Detect which cell encompasses the target text, then output its (X, Y) center coordinate. 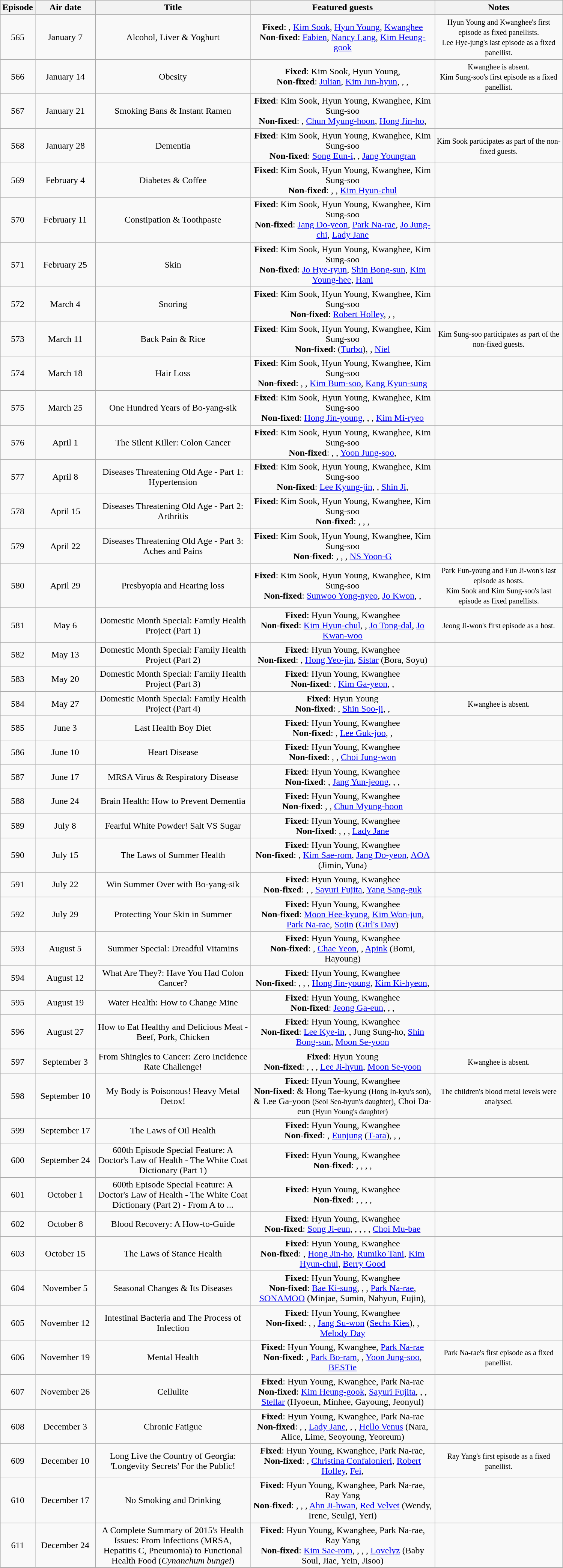
571 (18, 264)
Fixed: Hyun Young Non-fixed: , Shin Soo-ji, , (342, 703)
604 (18, 1288)
Fixed: Kim Sook, Hyun Young, Non-fixed: Julian, Kim Jun-hyun, , , (342, 77)
February 25 (65, 264)
Fixed: Hyun Young, Kwanghee Non-fixed: Jeong Ga-eun, , , (342, 1003)
Chronic Fatigue (173, 1426)
November 12 (65, 1323)
Alcohol, Liver & Yoghurt (173, 37)
May 6 (65, 625)
November 5 (65, 1288)
August 19 (65, 1003)
Fixed: Hyun Young, Kwanghee, Park Na-rae, Non-fixed: , Christina Confalonieri, Robert Holley, Fei, (342, 1461)
The Laws of Stance Health (173, 1253)
Ray Yang's first episode as a fixed panellist. (498, 1461)
599 (18, 1130)
Park Eun-young and Eun Ji-won's last episode as hosts. Kim Sook and Kim Sung-soo's last episode as fixed panellists. (498, 585)
No Smoking and Drinking (173, 1500)
Kwanghee is absent.Kim Sung-soo's first episode as a fixed panellist. (498, 77)
Fixed: Kim Sook, Hyun Young, Kwanghee, Kim Sung-soo Non-fixed: Sunwoo Yong-nyeo, Jo Kwon, , (342, 585)
Hyun Young and Kwanghee's first episode as fixed panellists.Lee Hye-jung's last episode as a fixed panellist. (498, 37)
January 28 (65, 146)
570 (18, 220)
Fixed: Kim Sook, Hyun Young, Kwanghee, Kim Sung-soo Non-fixed: Lee Kyung-jin, , Shin Ji, (342, 477)
Fearful White Powder! Salt VS Sugar (173, 826)
594 (18, 978)
Diseases Threatening Old Age - Part 1: Hypertension (173, 477)
600 (18, 1160)
598 (18, 1096)
582 (18, 655)
July 8 (65, 826)
600th Episode Special Feature: A Doctor's Law of Health - The White Coat Dictionary (Part 2) - From A to ... (173, 1195)
Fixed: Hyun Young, Kwanghee, Park Na-rae, Ray Yang Non-fixed: , , , Ahn Ji-hwan, Red Velvet (Wendy, Irene, Seulgi, Yeri) (342, 1500)
Fixed: Hyun Young, Kwanghee Non-fixed: , Eunjung (T-ara), , , (342, 1130)
Fixed: Hyun Young, Kwanghee, Park Na-rae Non-fixed: , , Lady Jane, , , Hello Venus (Nara, Alice, Lime, Seoyoung, Yeoreum) (342, 1426)
Blood Recovery: A How-to-Guide (173, 1224)
January 14 (65, 77)
Water Health: How to Change Mine (173, 1003)
Diabetes & Coffee (173, 180)
592 (18, 914)
December 10 (65, 1461)
568 (18, 146)
565 (18, 37)
April 15 (65, 512)
Air date (65, 8)
603 (18, 1253)
Seasonal Changes & Its Diseases (173, 1288)
Fixed: Hyun Young, Kwanghee Non-fixed: , Kim Ga-yeon, , (342, 679)
June 24 (65, 801)
Fixed: Hyun Young, Kwanghee Non-fixed: , , Choi Jung-won (342, 752)
587 (18, 777)
Summer Special: Dreadful Vitamins (173, 949)
579 (18, 546)
572 (18, 304)
573 (18, 339)
Long Live the Country of Georgia: 'Longevity Secrets' For the Public! (173, 1461)
Park Na-rae's first episode as a fixed panellist. (498, 1357)
October 8 (65, 1224)
Smoking Bans & Instant Ramen (173, 111)
July 15 (65, 855)
Heart Disease (173, 752)
576 (18, 442)
The Laws of Oil Health (173, 1130)
607 (18, 1392)
Snoring (173, 304)
Fixed: Hyun Young, Kwanghee Non-fixed: Moon Hee-kyung, Kim Won-jun, Park Na-rae, Sojin (Girl's Day) (342, 914)
588 (18, 801)
Fixed: Kim Sook, Hyun Young, Kwanghee, Kim Sung-soo Non-fixed: , , Kim Bum-soo, Kang Kyun-sung (342, 373)
Fixed: Hyun Young, Kwanghee Non-fixed: Song Ji-eun, , , , , Choi Mu-bae (342, 1224)
Jeong Ji-won's first episode as a host. (498, 625)
580 (18, 585)
March 18 (65, 373)
Fixed: Hyun Young, Kwanghee Non-fixed: Bae Ki-sung, , , Park Na-rae, SONAMOO (Minjae, Sumin, Nahyun, Eujin), (342, 1288)
Kim Sung-soo participates as part of the non-fixed guests. (498, 339)
February 4 (65, 180)
Fixed: Hyun Young, Kwanghee Non-fixed: , Hong Jin-ho, Rumiko Tani, Kim Hyun-chul, Berry Good (342, 1253)
Fixed: Kim Sook, Hyun Young, Kwanghee, Kim Sung-soo Non-fixed: (Turbo), , Niel (342, 339)
Last Health Boy Diet (173, 728)
Domestic Month Special: Family Health Project (Part 1) (173, 625)
Fixed: Kim Sook, Hyun Young, Kwanghee, Kim Sung-soo Non-fixed: Robert Holley, , , (342, 304)
583 (18, 679)
June 17 (65, 777)
Fixed: Hyun Young, Kwanghee Non-fixed: , , , Hong Jin-young, Kim Ki-hyeon, (342, 978)
585 (18, 728)
March 25 (65, 408)
Fixed: Hyun Young, Kwanghee Non-fixed: , Lee Guk-joo, , (342, 728)
March 11 (65, 339)
January 21 (65, 111)
586 (18, 752)
610 (18, 1500)
608 (18, 1426)
The children's blood metal levels were analysed. (498, 1096)
593 (18, 949)
Fixed: Kim Sook, Hyun Young, Kwanghee, Kim Sung-soo Non-fixed: , , Yoon Jung-soo, (342, 442)
Constipation & Toothpaste (173, 220)
Kim Sook participates as part of the non-fixed guests. (498, 146)
Presbyopia and Hearing loss (173, 585)
June 10 (65, 752)
577 (18, 477)
Skin (173, 264)
August 27 (65, 1032)
584 (18, 703)
April 1 (65, 442)
May 20 (65, 679)
November 19 (65, 1357)
How to Eat Healthy and Delicious Meat - Beef, Pork, Chicken (173, 1032)
Fixed: Hyun Young, Kwanghee Non-fixed: , , Sayuri Fujita, Yang Sang-guk (342, 884)
Fixed: Hyun Young, Kwanghee Non-fixed: Lee Kye-in, , Jung Sung-ho, Shin Bong-sun, Moon Se-yoon (342, 1032)
March 4 (65, 304)
Diseases Threatening Old Age - Part 2: Arthritis (173, 512)
Fixed: Hyun Young Non-fixed: , , , Lee Ji-hyun, Moon Se-yoon (342, 1061)
From Shingles to Cancer: Zero Incidence Rate Challenge! (173, 1061)
Domestic Month Special: Family Health Project (Part 4) (173, 703)
Domestic Month Special: Family Health Project (Part 2) (173, 655)
Fixed: Kim Sook, Hyun Young, Kwanghee, Kim Sung-soo Non-fixed: Hong Jin-young, , , Kim Mi-ryeo (342, 408)
My Body is Poisonous! Heavy Metal Detox! (173, 1096)
Fixed: Hyun Young, Kwanghee Non-fixed: , Jang Yun-jeong, , , (342, 777)
601 (18, 1195)
Cellulite (173, 1392)
Win Summer Over with Bo-yang-sik (173, 884)
April 8 (65, 477)
569 (18, 180)
August 5 (65, 949)
Fixed: Kim Sook, Hyun Young, Kwanghee, Kim Sung-soo Non-fixed: Jo Hye-ryun, Shin Bong-sun, Kim Young-hee, Hani (342, 264)
December 17 (65, 1500)
April 22 (65, 546)
609 (18, 1461)
December 24 (65, 1545)
April 29 (65, 585)
596 (18, 1032)
Fixed: Hyun Young, Kwanghee, Park Na-rae Non-fixed: , Park Bo-ram, , Yoon Jung-soo, BESTie (342, 1357)
November 26 (65, 1392)
October 1 (65, 1195)
August 12 (65, 978)
589 (18, 826)
Back Pain & Rice (173, 339)
Domestic Month Special: Family Health Project (Part 3) (173, 679)
Mental Health (173, 1357)
600th Episode Special Feature: A Doctor's Law of Health - The White Coat Dictionary (Part 1) (173, 1160)
590 (18, 855)
June 3 (65, 728)
578 (18, 512)
Fixed: , Kim Sook, Hyun Young, Kwanghee Non-fixed: Fabien, Nancy Lang, Kim Heung-gook (342, 37)
Featured guests (342, 8)
September 10 (65, 1096)
602 (18, 1224)
Title (173, 8)
574 (18, 373)
Episode (18, 8)
A Complete Summary of 2015's Health Issues: From Infections (MRSA, Hepatitis C, Pneumonia) to Functional Health Food (Cynanchum bungei) (173, 1545)
Brain Health: How to Prevent Dementia (173, 801)
Fixed: Hyun Young, Kwanghee Non-fixed: , , Chun Myung-hoon (342, 801)
September 17 (65, 1130)
Fixed: Kim Sook, Hyun Young, Kwanghee, Kim Sung-soo Non-fixed: , Chun Myung-hoon, Hong Jin-ho, (342, 111)
January 7 (65, 37)
September 24 (65, 1160)
Fixed: Kim Sook, Hyun Young, Kwanghee, Kim Sung-soo Non-fixed: , , Kim Hyun-chul (342, 180)
Dementia (173, 146)
Fixed: Hyun Young, Kwanghee Non-fixed: , , , Lady Jane (342, 826)
July 29 (65, 914)
July 22 (65, 884)
Fixed: Hyun Young, Kwanghee Non-fixed: , , Jang Su-won (Sechs Kies), , Melody Day (342, 1323)
Notes (498, 8)
605 (18, 1323)
September 3 (65, 1061)
MRSA Virus & Respiratory Disease (173, 777)
606 (18, 1357)
Fixed: Hyun Young, Kwanghee Non-fixed: , Kim Sae-rom, Jang Do-yeon, AOA (Jimin, Yuna) (342, 855)
Fixed: Kim Sook, Hyun Young, Kwanghee, Kim Sung-soo Non-fixed: Jang Do-yeon, Park Na-rae, Jo Jung-chi, Lady Jane (342, 220)
The Silent Killer: Colon Cancer (173, 442)
Fixed: Hyun Young, Kwanghee Non-fixed: Kim Hyun-chul, , Jo Tong-dal, Jo Kwan-woo (342, 625)
October 15 (65, 1253)
Fixed: Hyun Young, Kwanghee Non-fixed: , Chae Yeon, , Apink (Bomi, Hayoung) (342, 949)
Hair Loss (173, 373)
597 (18, 1061)
566 (18, 77)
Fixed: Kim Sook, Hyun Young, Kwanghee, Kim Sung-soo Non-fixed: , , , NS Yoon-G (342, 546)
December 3 (65, 1426)
Obesity (173, 77)
One Hundred Years of Bo-yang-sik (173, 408)
The Laws of Summer Health (173, 855)
Fixed: Hyun Young, Kwanghee Non-fixed: , Hong Yeo-jin, Sistar (Bora, Soyu) (342, 655)
595 (18, 1003)
611 (18, 1545)
Protecting Your Skin in Summer (173, 914)
May 13 (65, 655)
581 (18, 625)
Fixed: Hyun Young, Kwanghee, Park Na-rae Non-fixed: Kim Heung-gook, Sayuri Fujita, , , Stellar (Hyoeun, Minhee, Gayoung, Jeonyul) (342, 1392)
Diseases Threatening Old Age - Part 3: Aches and Pains (173, 546)
Fixed: Hyun Young, Kwanghee, Park Na-rae, Ray Yang Non-fixed: Kim Sae-rom, , , , Lovelyz (Baby Soul, Jiae, Yein, Jisoo) (342, 1545)
Fixed: Kim Sook, Hyun Young, Kwanghee, Kim Sung-soo Non-fixed: , , , (342, 512)
591 (18, 884)
Fixed: Kim Sook, Hyun Young, Kwanghee, Kim Sung-soo Non-fixed: Song Eun-i, , Jang Youngran (342, 146)
567 (18, 111)
February 11 (65, 220)
What Are They?: Have You Had Colon Cancer? (173, 978)
575 (18, 408)
Intestinal Bacteria and The Process of Infection (173, 1323)
May 27 (65, 703)
